Output the (x, y) coordinate of the center of the cell containing the given text.  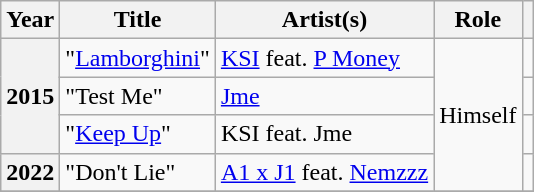
Himself (478, 115)
"Lamborghini" (138, 58)
Year (30, 20)
Artist(s) (324, 20)
A1 x J1 feat. Nemzzz (324, 172)
Title (138, 20)
2015 (30, 96)
Jme (324, 96)
"Keep Up" (138, 134)
KSI feat. Jme (324, 134)
"Don't Lie" (138, 172)
"Test Me" (138, 96)
2022 (30, 172)
KSI feat. P Money (324, 58)
Role (478, 20)
